Find where the given text appears and provide that cell's center as (x, y) coordinate. 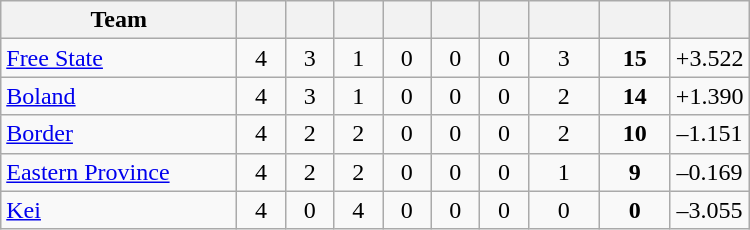
+1.390 (710, 96)
–0.169 (710, 172)
Border (119, 134)
+3.522 (710, 58)
15 (634, 58)
Eastern Province (119, 172)
14 (634, 96)
10 (634, 134)
Boland (119, 96)
–3.055 (710, 210)
Team (119, 20)
Kei (119, 210)
–1.151 (710, 134)
Free State (119, 58)
9 (634, 172)
